For the text-containing cell, return its midpoint in (x, y) coordinate format. 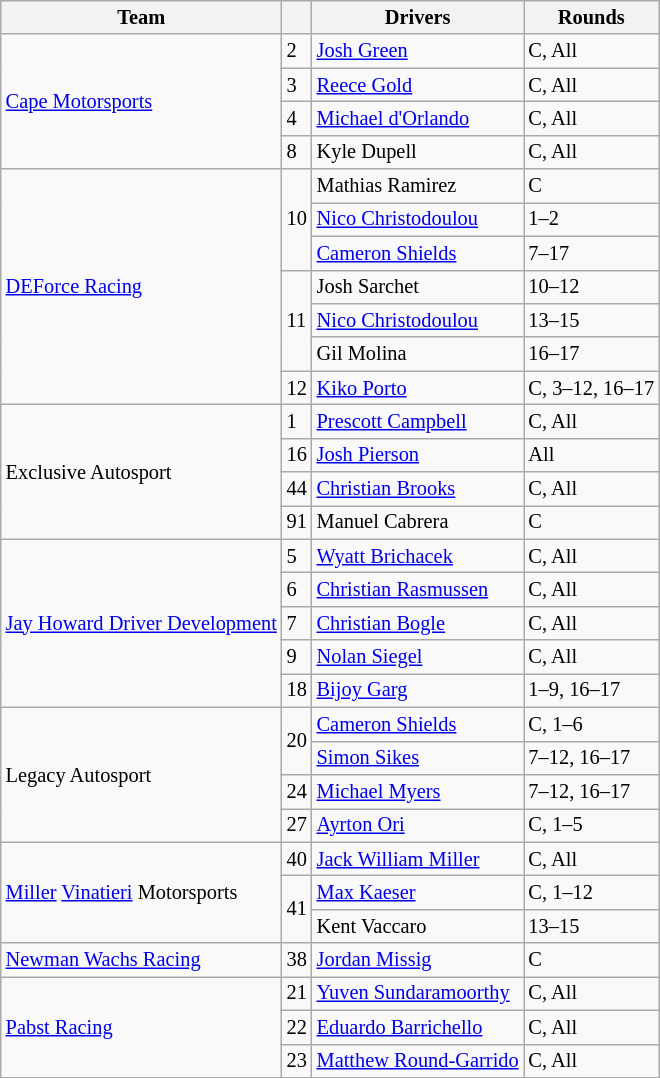
12 (297, 388)
5 (297, 556)
Yuven Sundaramoorthy (418, 993)
Josh Green (418, 51)
C, 1–6 (592, 724)
6 (297, 589)
Christian Bogle (418, 623)
40 (297, 859)
7 (297, 623)
Drivers (418, 17)
9 (297, 657)
7–17 (592, 253)
All (592, 455)
24 (297, 791)
Max Kaeser (418, 892)
27 (297, 825)
Kyle Dupell (418, 152)
3 (297, 85)
Newman Wachs Racing (142, 960)
16 (297, 455)
16–17 (592, 354)
DEForce Racing (142, 287)
C, 1–12 (592, 892)
Michael Myers (418, 791)
23 (297, 1061)
1–2 (592, 219)
Michael d'Orlando (418, 118)
Manuel Cabrera (418, 522)
Team (142, 17)
Simon Sikes (418, 758)
Kent Vaccaro (418, 926)
1–9, 16–17 (592, 690)
91 (297, 522)
Miller Vinatieri Motorsports (142, 892)
2 (297, 51)
4 (297, 118)
Jack William Miller (418, 859)
Kiko Porto (418, 388)
10 (297, 220)
Jordan Missig (418, 960)
Jay Howard Driver Development (142, 623)
Eduardo Barrichello (418, 1027)
11 (297, 320)
Mathias Ramirez (418, 186)
Rounds (592, 17)
Matthew Round-Garrido (418, 1061)
22 (297, 1027)
Josh Pierson (418, 455)
38 (297, 960)
Ayrton Ori (418, 825)
1 (297, 421)
8 (297, 152)
Christian Rasmussen (418, 589)
44 (297, 489)
Bijoy Garg (418, 690)
21 (297, 993)
C, 3–12, 16–17 (592, 388)
20 (297, 740)
Pabst Racing (142, 1026)
Cape Motorsports (142, 102)
Exclusive Autosport (142, 472)
Legacy Autosport (142, 774)
Gil Molina (418, 354)
Josh Sarchet (418, 287)
C, 1–5 (592, 825)
10–12 (592, 287)
Wyatt Brichacek (418, 556)
41 (297, 908)
Reece Gold (418, 85)
18 (297, 690)
Nolan Siegel (418, 657)
Prescott Campbell (418, 421)
Christian Brooks (418, 489)
